Provide the (x, y) coordinate of the cell's center where the given text is located.  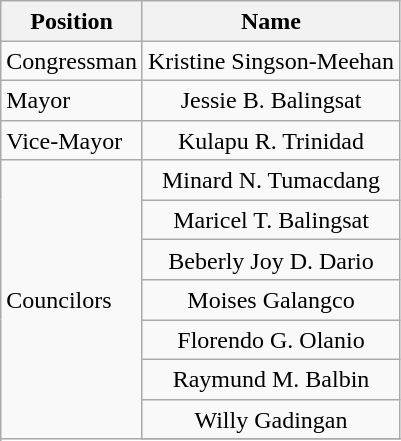
Minard N. Tumacdang (270, 180)
Mayor (72, 100)
Name (270, 21)
Position (72, 21)
Willy Gadingan (270, 419)
Kristine Singson-Meehan (270, 61)
Councilors (72, 300)
Kulapu R. Trinidad (270, 140)
Raymund M. Balbin (270, 379)
Beberly Joy D. Dario (270, 260)
Florendo G. Olanio (270, 340)
Jessie B. Balingsat (270, 100)
Moises Galangco (270, 300)
Maricel T. Balingsat (270, 220)
Vice-Mayor (72, 140)
Congressman (72, 61)
